Capture the cell that displays the provided text and extract its (x, y) central coordinate. 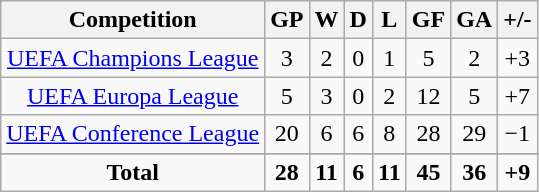
Total (133, 172)
45 (428, 172)
L (389, 20)
GP (287, 20)
12 (428, 96)
UEFA Champions League (133, 58)
+7 (518, 96)
Competition (133, 20)
+/- (518, 20)
UEFA Conference League (133, 134)
+3 (518, 58)
GF (428, 20)
UEFA Europa League (133, 96)
29 (474, 134)
8 (389, 134)
20 (287, 134)
GA (474, 20)
+9 (518, 172)
D (358, 20)
36 (474, 172)
−1 (518, 134)
W (326, 20)
1 (389, 58)
